Extract the (X, Y) coordinate from the center of the cell holding the provided text.  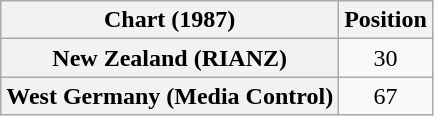
67 (386, 96)
30 (386, 58)
West Germany (Media Control) (170, 96)
New Zealand (RIANZ) (170, 58)
Chart (1987) (170, 20)
Position (386, 20)
